From the cell containing the given text, extract its center point as [X, Y] coordinate. 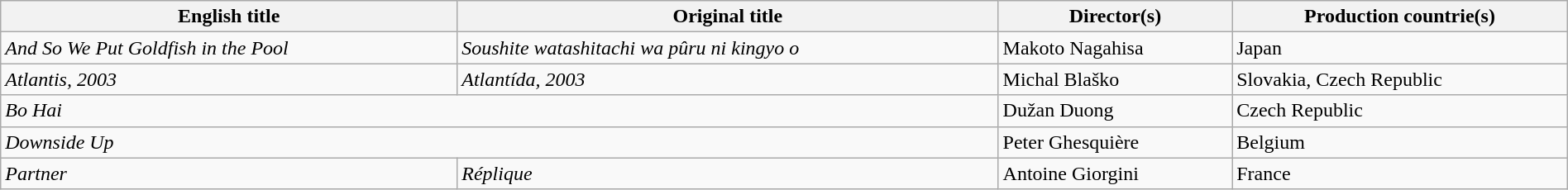
Soushite watashitachi wa pûru ni kingyo o [728, 48]
Atlantída, 2003 [728, 79]
Dužan Duong [1115, 111]
Original title [728, 17]
Partner [229, 173]
Antoine Giorgini [1115, 173]
Belgium [1400, 142]
English title [229, 17]
Downside Up [500, 142]
Makoto Nagahisa [1115, 48]
Atlantis, 2003 [229, 79]
Japan [1400, 48]
France [1400, 173]
Production countrie(s) [1400, 17]
Bo Hai [500, 111]
And So We Put Goldfish in the Pool [229, 48]
Slovakia, Czech Republic [1400, 79]
Peter Ghesquière [1115, 142]
Michal Blaško [1115, 79]
Czech Republic [1400, 111]
Director(s) [1115, 17]
Réplique [728, 173]
